Return the [x, y] coordinate for the center point of the cell that contains the specified text.  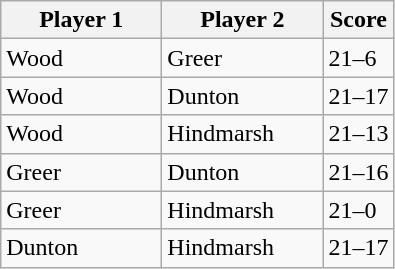
Player 2 [242, 20]
21–0 [358, 210]
21–16 [358, 172]
21–6 [358, 58]
Player 1 [82, 20]
Score [358, 20]
21–13 [358, 134]
